Scan for the cell matching the given text and deliver its [x, y] coordinate at center. 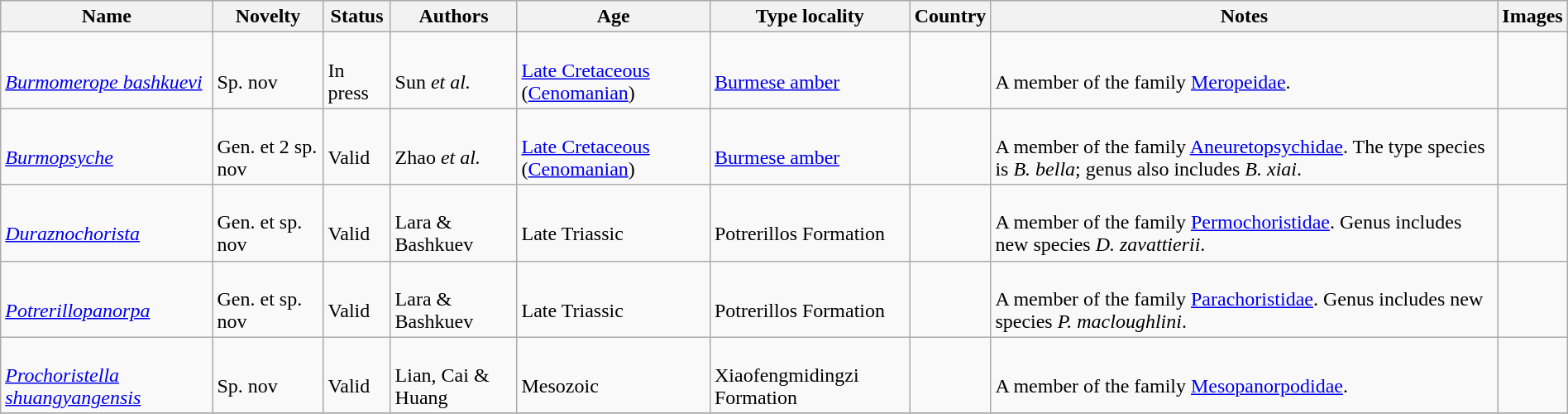
Name [107, 17]
Images [1532, 17]
Sun et al. [453, 70]
Lian, Cai & Huang [453, 375]
A member of the family Parachoristidae. Genus includes new species P. macloughlini. [1244, 299]
Zhao et al. [453, 147]
Mesozoic [614, 375]
Novelty [268, 17]
Age [614, 17]
Xiaofengmidingzi Formation [810, 375]
Burmopsyche [107, 147]
A member of the family Meropeidae. [1244, 70]
Prochoristella shuangyangensis [107, 375]
A member of the family Mesopanorpodidae. [1244, 375]
Country [950, 17]
Status [357, 17]
Gen. et 2 sp. nov [268, 147]
Burmomerope bashkuevi [107, 70]
Duraznochorista [107, 223]
In press [357, 70]
A member of the family Permochoristidae. Genus includes new species D. zavattierii. [1244, 223]
Type locality [810, 17]
Authors [453, 17]
Notes [1244, 17]
A member of the family Aneuretopsychidae. The type species is B. bella; genus also includes B. xiai. [1244, 147]
Potrerillopanorpa [107, 299]
